Extract the [x, y] coordinate from the center of the cell holding the provided text.  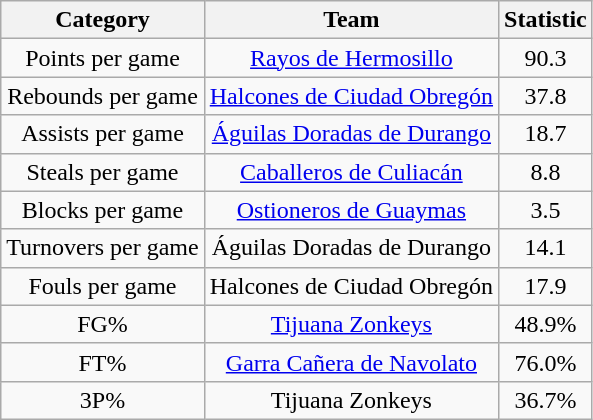
Rayos de Hermosillo [351, 58]
Category [102, 20]
76.0% [546, 362]
Assists per game [102, 134]
90.3 [546, 58]
36.7% [546, 400]
8.8 [546, 172]
Fouls per game [102, 286]
Team [351, 20]
3P% [102, 400]
Ostioneros de Guaymas [351, 210]
Steals per game [102, 172]
Blocks per game [102, 210]
18.7 [546, 134]
17.9 [546, 286]
3.5 [546, 210]
FG% [102, 324]
FT% [102, 362]
Turnovers per game [102, 248]
37.8 [546, 96]
48.9% [546, 324]
Statistic [546, 20]
Garra Cañera de Navolato [351, 362]
14.1 [546, 248]
Rebounds per game [102, 96]
Points per game [102, 58]
Caballeros de Culiacán [351, 172]
